Pinpoint the cell where the given text exists, returning its (X, Y) midpoint coordinate. 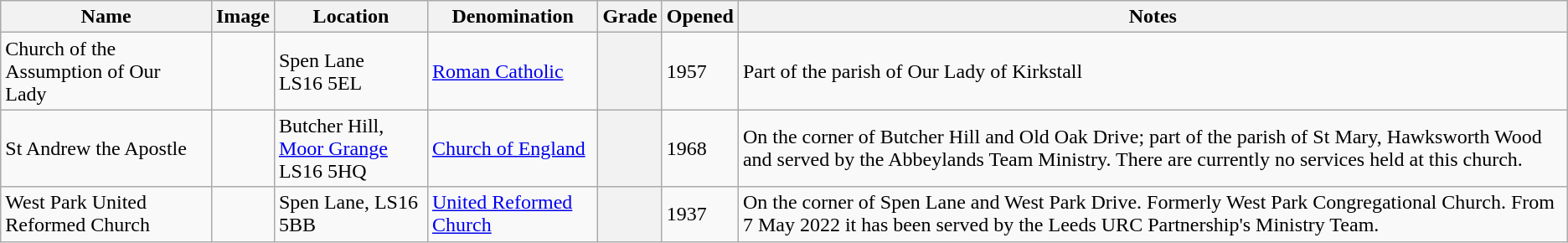
Name (106, 17)
Spen LaneLS16 5EL (350, 71)
Butcher Hill, Moor GrangeLS16 5HQ (350, 148)
Roman Catholic (513, 71)
United Reformed Church (513, 215)
1937 (700, 215)
Location (350, 17)
Spen Lane, LS16 5BB (350, 215)
1957 (700, 71)
Grade (630, 17)
Notes (1153, 17)
Part of the parish of Our Lady of Kirkstall (1153, 71)
Opened (700, 17)
Denomination (513, 17)
West Park United Reformed Church (106, 215)
Church of the Assumption of Our Lady (106, 71)
1968 (700, 148)
Church of England (513, 148)
Image (243, 17)
St Andrew the Apostle (106, 148)
